Pinpoint the cell where the given text exists, returning its [x, y] midpoint coordinate. 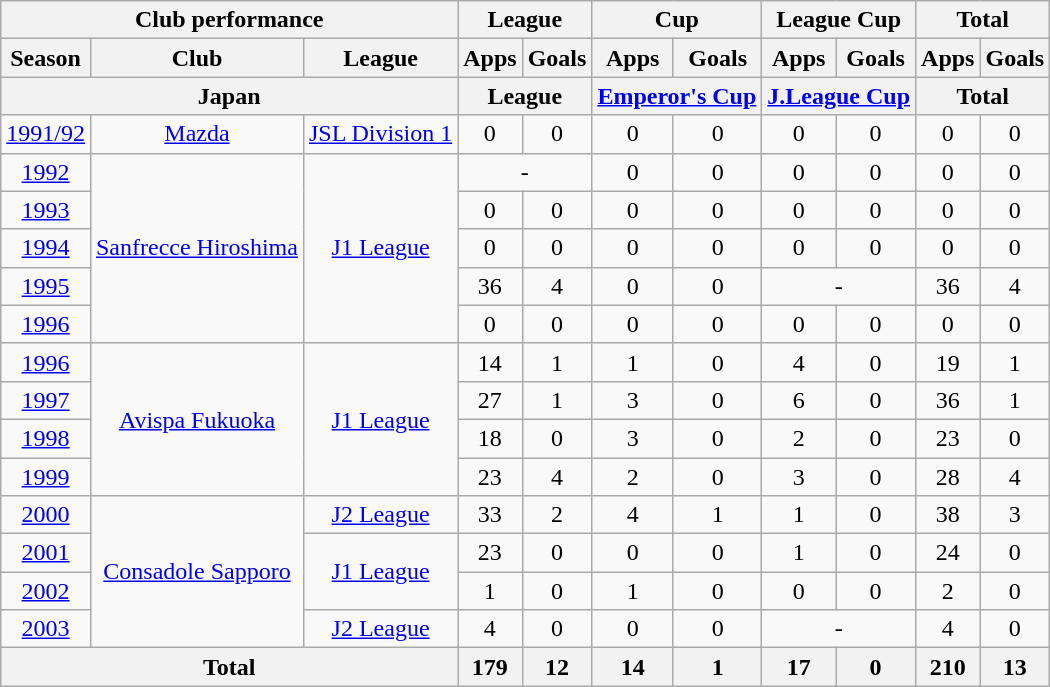
Club performance [230, 20]
Club [196, 58]
J.League Cup [839, 96]
Season [46, 58]
2002 [46, 591]
1992 [46, 172]
1993 [46, 210]
19 [948, 362]
2000 [46, 515]
1995 [46, 286]
18 [490, 438]
1991/92 [46, 134]
Avispa Fukuoka [196, 419]
Cup [677, 20]
27 [490, 400]
24 [948, 553]
Emperor's Cup [677, 96]
179 [490, 667]
Mazda [196, 134]
17 [799, 667]
1999 [46, 477]
1997 [46, 400]
38 [948, 515]
6 [799, 400]
JSL Division 1 [380, 134]
2001 [46, 553]
Sanfrecce Hiroshima [196, 248]
33 [490, 515]
Consadole Sapporo [196, 572]
210 [948, 667]
12 [557, 667]
Japan [230, 96]
13 [1015, 667]
League Cup [839, 20]
28 [948, 477]
1994 [46, 248]
1998 [46, 438]
2003 [46, 629]
